Return (x, y) of the center of cell containing provided text 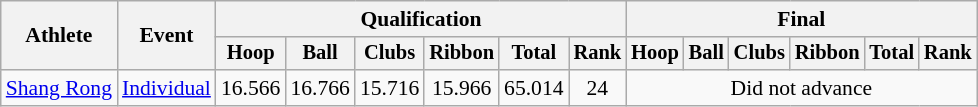
15.966 (462, 88)
16.766 (320, 88)
Individual (166, 88)
15.716 (390, 88)
Shang Rong (59, 88)
65.014 (534, 88)
16.566 (250, 88)
Did not advance (801, 88)
Qualification (421, 19)
Event (166, 36)
Athlete (59, 36)
24 (598, 88)
Final (801, 19)
